Return [x, y] of the center of cell containing provided text 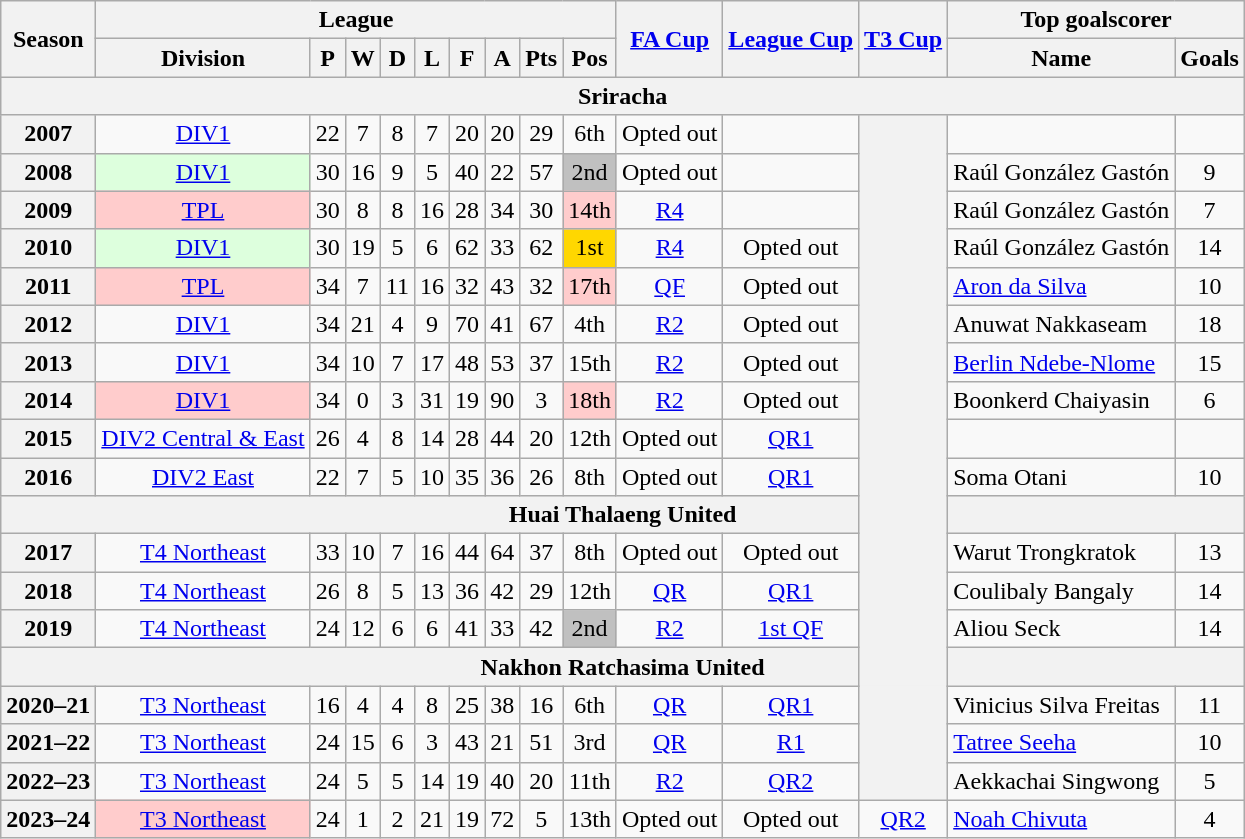
T3 Cup [904, 39]
QF [669, 286]
Noah Chivuta [1062, 819]
Soma Otani [1062, 477]
2017 [48, 553]
1st QF [791, 629]
15th [590, 362]
53 [502, 362]
2008 [48, 172]
2014 [48, 400]
League [356, 20]
Name [1062, 58]
W [362, 58]
DIV2 Central & East [203, 438]
38 [502, 705]
67 [542, 324]
2019 [48, 629]
2016 [48, 477]
2 [397, 819]
57 [542, 172]
48 [468, 362]
Top goalscorer [1096, 20]
Sriracha [623, 96]
0 [362, 400]
DIV2 East [203, 477]
Vinicius Silva Freitas [1062, 705]
18 [1210, 324]
Aron da Silva [1062, 286]
51 [542, 743]
Aekkachai Singwong [1062, 781]
3rd [590, 743]
A [502, 58]
Season [48, 39]
Anuwat Nakkaseam [1062, 324]
2013 [48, 362]
17 [432, 362]
League Cup [791, 39]
Nakhon Ratchasima United [623, 667]
2012 [48, 324]
2023–24 [48, 819]
2009 [48, 210]
31 [432, 400]
2018 [48, 591]
2021–22 [48, 743]
4th [590, 324]
L [432, 58]
2022–23 [48, 781]
1 [362, 819]
35 [468, 477]
2011 [48, 286]
90 [502, 400]
13th [590, 819]
11th [590, 781]
18th [590, 400]
Tatree Seeha [1062, 743]
Warut Trongkratok [1062, 553]
1st [590, 248]
25 [468, 705]
Berlin Ndebe-Nlome [1062, 362]
Pos [590, 58]
R1 [791, 743]
FA Cup [669, 39]
70 [468, 324]
Coulibaly Bangaly [1062, 591]
2020–21 [48, 705]
F [468, 58]
D [397, 58]
Goals [1210, 58]
2015 [48, 438]
Division [203, 58]
P [328, 58]
2007 [48, 134]
14th [590, 210]
Boonkerd Chaiyasin [1062, 400]
12 [362, 629]
64 [502, 553]
2010 [48, 248]
17th [590, 286]
Huai Thalaeng United [623, 515]
Aliou Seck [1062, 629]
72 [502, 819]
Pts [542, 58]
